From the cell containing the given text, extract its center point as [x, y] coordinate. 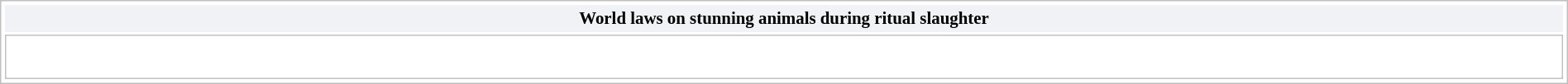
World laws on stunning animals during ritual slaughter [784, 18]
